Detect which cell encompasses the target text, then output its [X, Y] center coordinate. 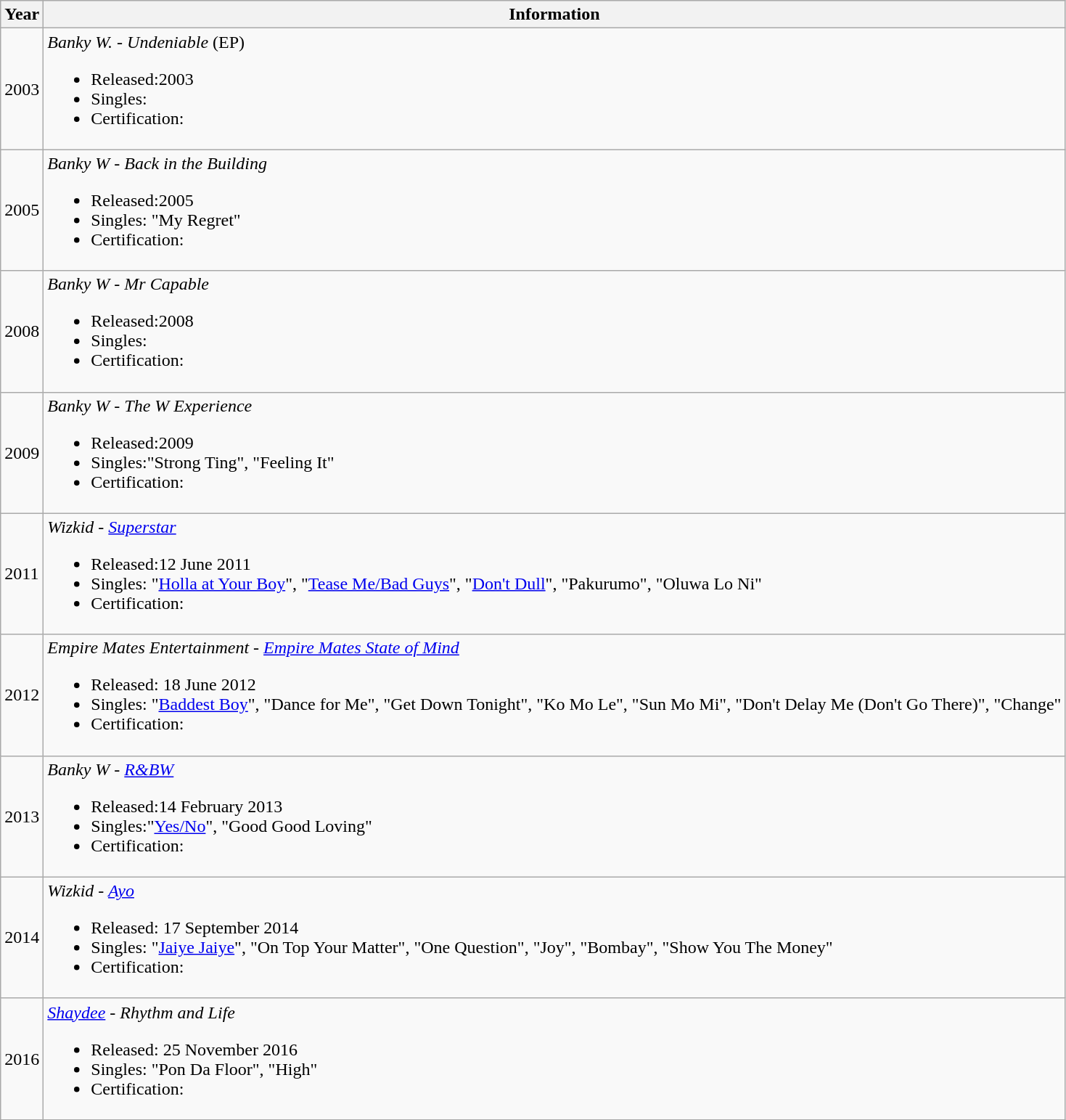
2011 [22, 573]
2008 [22, 331]
2012 [22, 695]
Banky W - The W Experience Released:2009Singles:"Strong Ting", "Feeling It"Certification: [554, 453]
Banky W - Mr CapableReleased:2008Singles:Certification: [554, 331]
Information [554, 15]
Shaydee - Rhythm and LifeReleased: 25 November 2016Singles: "Pon Da Floor", "High"Certification: [554, 1058]
2013 [22, 816]
Banky W. - Undeniable (EP)Released:2003Singles:Certification: [554, 89]
Year [22, 15]
Wizkid - SuperstarReleased:12 June 2011Singles: "Holla at Your Boy", "Tease Me/Bad Guys", "Don't Dull", "Pakurumo", "Oluwa Lo Ni"Certification: [554, 573]
2014 [22, 938]
2003 [22, 89]
2005 [22, 210]
Banky W - R&BWReleased:14 February 2013Singles:"Yes/No", "Good Good Loving"Certification: [554, 816]
Banky W - Back in the Building Released:2005Singles: "My Regret"Certification: [554, 210]
2016 [22, 1058]
2009 [22, 453]
